Scan for the cell matching the given text and deliver its (X, Y) coordinate at center. 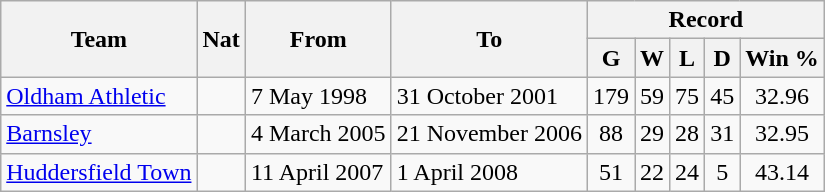
Team (99, 39)
Win % (782, 58)
24 (688, 172)
32.95 (782, 134)
179 (610, 96)
Oldham Athletic (99, 96)
Barnsley (99, 134)
Nat (221, 39)
4 March 2005 (318, 134)
W (652, 58)
11 April 2007 (318, 172)
45 (722, 96)
To (489, 39)
51 (610, 172)
31 October 2001 (489, 96)
28 (688, 134)
59 (652, 96)
31 (722, 134)
75 (688, 96)
G (610, 58)
32.96 (782, 96)
Record (706, 20)
21 November 2006 (489, 134)
5 (722, 172)
L (688, 58)
1 April 2008 (489, 172)
D (722, 58)
7 May 1998 (318, 96)
43.14 (782, 172)
88 (610, 134)
29 (652, 134)
From (318, 39)
22 (652, 172)
Huddersfield Town (99, 172)
